Find where the given text appears and provide that cell's center as [x, y] coordinate. 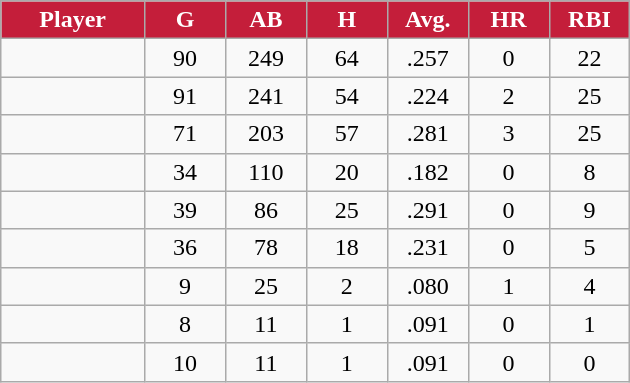
.231 [428, 248]
36 [186, 248]
.281 [428, 134]
.182 [428, 172]
G [186, 20]
HR [508, 20]
39 [186, 210]
34 [186, 172]
86 [266, 210]
.080 [428, 286]
110 [266, 172]
AB [266, 20]
10 [186, 362]
4 [590, 286]
64 [346, 58]
203 [266, 134]
20 [346, 172]
249 [266, 58]
Avg. [428, 20]
.291 [428, 210]
22 [590, 58]
3 [508, 134]
Player [73, 20]
RBI [590, 20]
78 [266, 248]
90 [186, 58]
5 [590, 248]
241 [266, 96]
71 [186, 134]
H [346, 20]
57 [346, 134]
.224 [428, 96]
54 [346, 96]
.257 [428, 58]
91 [186, 96]
18 [346, 248]
